Provide the (x, y) coordinate of the cell's center where the given text is located.  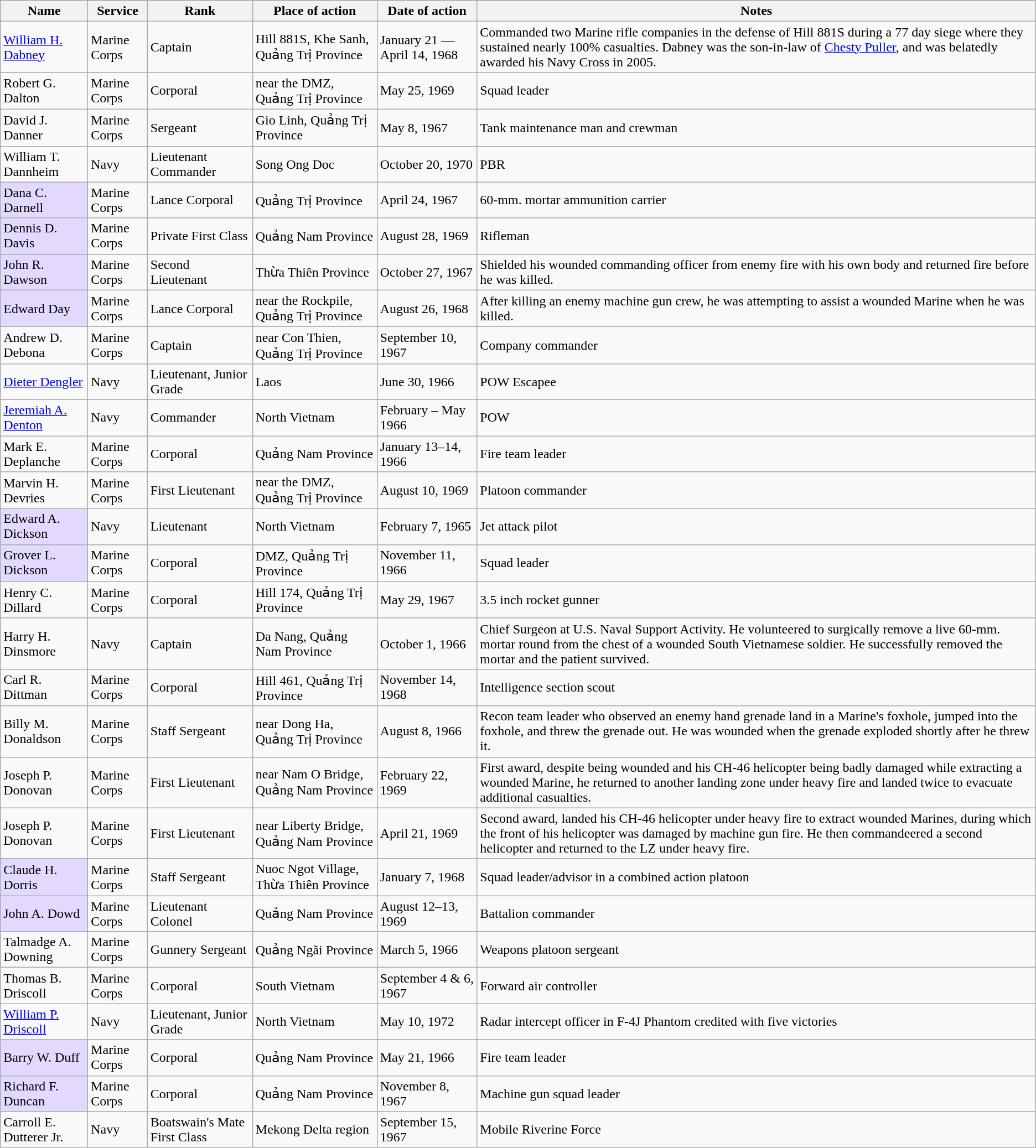
October 1, 1966 (427, 643)
August 12–13, 1969 (427, 914)
William P. Driscoll (44, 1021)
Squad leader/advisor in a combined action platoon (756, 877)
Jeremiah A. Denton (44, 417)
Henry C. Dillard (44, 600)
January 13–14, 1966 (427, 454)
Claude H. Dorris (44, 877)
Boatswain's Mate First Class (200, 1130)
3.5 inch rocket gunner (756, 600)
Rank (200, 11)
Rifleman (756, 236)
Dieter Dengler (44, 382)
Sergeant (200, 127)
Intelligence section scout (756, 687)
Gio Linh, Quảng Trị Province (314, 127)
Hill 461, Quảng Trị Province (314, 687)
near Liberty Bridge, Quảng Nam Province (314, 833)
near Dong Ha, Quảng Trị Province (314, 731)
August 28, 1969 (427, 236)
January 21 — April 14, 1968 (427, 47)
Second Lieutenant (200, 272)
Dennis D. Davis (44, 236)
Forward air controller (756, 986)
William H. Dabney (44, 47)
February – May 1966 (427, 417)
February 7, 1965 (427, 527)
Grover L. Dickson (44, 563)
September 4 & 6, 1967 (427, 986)
October 27, 1967 (427, 272)
Radar intercept officer in F-4J Phantom credited with five victories (756, 1021)
August 26, 1968 (427, 309)
Robert G. Dalton (44, 91)
Song Ong Doc (314, 164)
Commander (200, 417)
November 11, 1966 (427, 563)
May 10, 1972 (427, 1021)
Marvin H. Devries (44, 490)
POW (756, 417)
Notes (756, 11)
Mobile Riverine Force (756, 1130)
Platoon commander (756, 490)
Andrew D. Debona (44, 345)
September 15, 1967 (427, 1130)
Richard F. Duncan (44, 1093)
DMZ, Quảng Trị Province (314, 563)
Hill 174, Quảng Trị Province (314, 600)
February 22, 1969 (427, 782)
May 29, 1967 (427, 600)
Carl R. Dittman (44, 687)
Mekong Delta region (314, 1130)
Harry H. Dinsmore (44, 643)
Carroll E. Dutterer Jr. (44, 1130)
Battalion commander (756, 914)
Nuoc Ngot Village, Thừa Thiên Province (314, 877)
POW Escapee (756, 382)
March 5, 1966 (427, 949)
August 8, 1966 (427, 731)
Lieutenant Colonel (200, 914)
Weapons platoon sergeant (756, 949)
January 7, 1968 (427, 877)
60-mm. mortar ammunition carrier (756, 200)
Barry W. Duff (44, 1058)
Quảng Trị Province (314, 200)
Quảng Ngãi Province (314, 949)
November 8, 1967 (427, 1093)
David J. Danner (44, 127)
Edward A. Dickson (44, 527)
Edward Day (44, 309)
Thomas B. Driscoll (44, 986)
September 10, 1967 (427, 345)
Lieutenant Commander (200, 164)
Mark E. Deplanche (44, 454)
Gunnery Sergeant (200, 949)
May 25, 1969 (427, 91)
William T. Dannheim (44, 164)
near Nam O Bridge, Quảng Nam Province (314, 782)
Laos (314, 382)
John R. Dawson (44, 272)
After killing an enemy machine gun crew, he was attempting to assist a wounded Marine when he was killed. (756, 309)
Dana C. Darnell (44, 200)
May 21, 1966 (427, 1058)
Private First Class (200, 236)
April 24, 1967 (427, 200)
Date of action (427, 11)
Service (118, 11)
April 21, 1969 (427, 833)
Shielded his wounded commanding officer from enemy fire with his own body and returned fire before he was killed. (756, 272)
October 20, 1970 (427, 164)
November 14, 1968 (427, 687)
Jet attack pilot (756, 527)
John A. Dowd (44, 914)
near the Rockpile, Quảng Trị Province (314, 309)
Talmadge A. Downing (44, 949)
Thừa Thiên Province (314, 272)
South Vietnam (314, 986)
Billy M. Donaldson (44, 731)
August 10, 1969 (427, 490)
Lieutenant (200, 527)
Tank maintenance man and crewman (756, 127)
May 8, 1967 (427, 127)
Da Nang, Quảng Nam Province (314, 643)
Name (44, 11)
Place of action (314, 11)
Hill 881S, Khe Sanh, Quảng Trị Province (314, 47)
PBR (756, 164)
near Con Thien, Quảng Trị Province (314, 345)
Machine gun squad leader (756, 1093)
June 30, 1966 (427, 382)
Company commander (756, 345)
